For the text-containing cell, return its midpoint in (x, y) coordinate format. 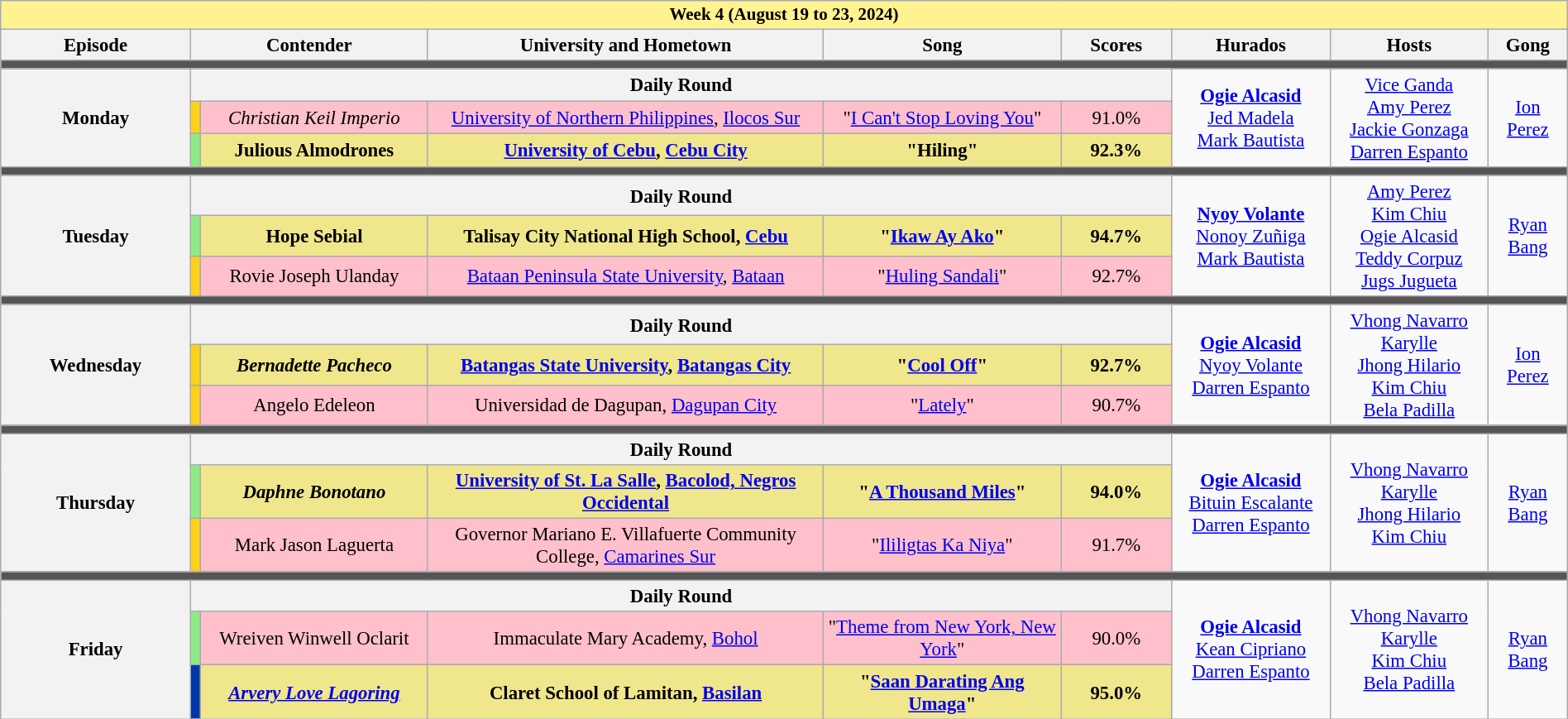
Amy PerezKim ChiuOgie AlcasidTeddy CorpuzJugs Jugueta (1409, 236)
Song (943, 45)
Episode (96, 45)
"Ililigtas Ka Niya" (943, 546)
Christian Keil Imperio (314, 118)
94.7% (1116, 237)
Mark Jason Laguerta (314, 546)
"Ikaw Ay Ako" (943, 237)
Universidad de Dagupan, Dagupan City (625, 405)
90.0% (1116, 639)
Scores (1116, 45)
Daphne Bonotano (314, 491)
Vhong NavarroKarylleKim ChiuBela Padilla (1409, 650)
Monday (96, 117)
Thursday (96, 503)
"A Thousand Miles" (943, 491)
"I Can't Stop Loving You" (943, 118)
Arvery Love Lagoring (314, 692)
91.7% (1116, 546)
Batangas State University, Batangas City (625, 366)
Contender (309, 45)
Wednesday (96, 365)
Ogie AlcasidBituin EscalanteDarren Espanto (1250, 503)
Vice GandaAmy PerezJackie GonzagaDarren Espanto (1409, 117)
Angelo Edeleon (314, 405)
Wreiven Winwell Oclarit (314, 639)
Talisay City National High School, Cebu (625, 237)
95.0% (1116, 692)
Hosts (1409, 45)
Governor Mariano E. Villafuerte Community College, Camarines Sur (625, 546)
Rovie Joseph Ulanday (314, 276)
Ogie AlcasidNyoy VolanteDarren Espanto (1250, 365)
"Theme from New York, New York" (943, 639)
Vhong NavarroKarylleJhong HilarioKim Chiu (1409, 503)
"Hiling" (943, 151)
University and Hometown (625, 45)
Friday (96, 650)
"Cool Off" (943, 366)
94.0% (1116, 491)
Hurados (1250, 45)
Vhong NavarroKarylleJhong HilarioKim ChiuBela Padilla (1409, 365)
"Lately" (943, 405)
Ogie AlcasidJed MadelaMark Bautista (1250, 117)
Week 4 (August 19 to 23, 2024) (784, 15)
"Saan Darating Ang Umaga" (943, 692)
Immaculate Mary Academy, Bohol (625, 639)
Ogie AlcasidKean CiprianoDarren Espanto (1250, 650)
91.0% (1116, 118)
Nyoy VolanteNonoy ZuñigaMark Bautista (1250, 236)
Gong (1528, 45)
University of Cebu, Cebu City (625, 151)
Hope Sebial (314, 237)
90.7% (1116, 405)
Tuesday (96, 236)
Julious Almodrones (314, 151)
Claret School of Lamitan, Basilan (625, 692)
University of Northern Philippines, Ilocos Sur (625, 118)
"Huling Sandali" (943, 276)
Bernadette Pacheco (314, 366)
University of St. La Salle, Bacolod, Negros Occidental (625, 491)
92.3% (1116, 151)
Bataan Peninsula State University, Bataan (625, 276)
